Scan for the cell matching the given text and deliver its [x, y] coordinate at center. 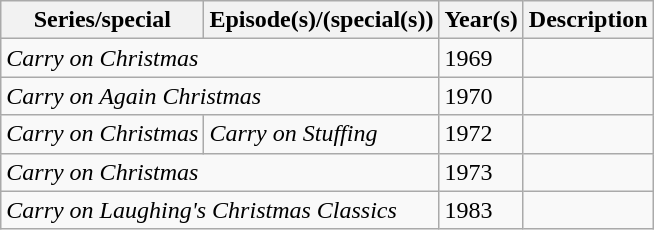
Carry on Stuffing [322, 134]
1983 [481, 210]
Carry on Laughing's Christmas Classics [220, 210]
1969 [481, 58]
1972 [481, 134]
Description [588, 20]
1973 [481, 172]
Carry on Again Christmas [220, 96]
Series/special [102, 20]
Year(s) [481, 20]
1970 [481, 96]
Episode(s)/(special(s)) [322, 20]
